Return [x, y] of the center of cell containing provided text 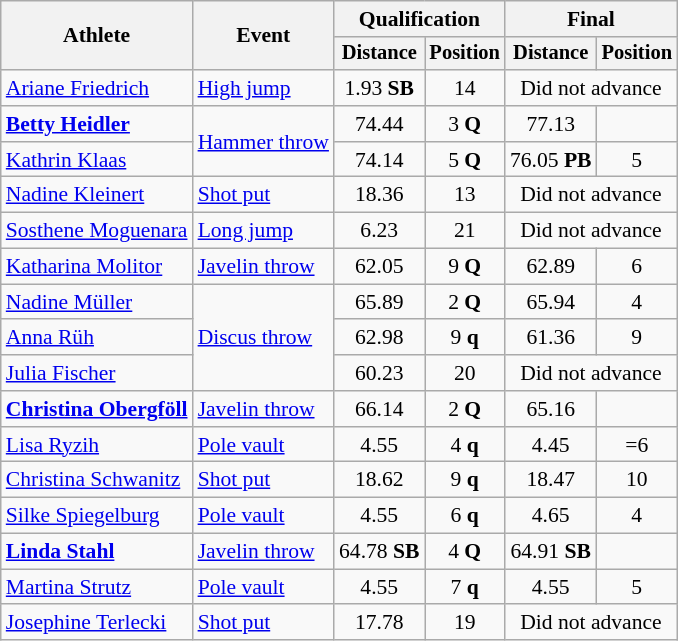
Event [264, 36]
Lisa Ryzih [97, 445]
74.44 [380, 124]
Ariane Friedrich [97, 88]
6 q [464, 516]
Christina Obergföll [97, 409]
65.94 [551, 302]
Katharina Molitor [97, 267]
Discus throw [264, 338]
18.36 [380, 195]
62.89 [551, 267]
4.65 [551, 516]
Athlete [97, 36]
Christina Schwanitz [97, 480]
Long jump [264, 231]
60.23 [380, 373]
1.93 SB [380, 88]
Julia Fischer [97, 373]
Kathrin Klaas [97, 160]
Martina Strutz [97, 587]
Betty Heidler [97, 124]
64.78 SB [380, 552]
65.89 [380, 302]
61.36 [551, 338]
20 [464, 373]
76.05 PB [551, 160]
Final [591, 19]
4 q [464, 445]
74.14 [380, 160]
18.62 [380, 480]
66.14 [380, 409]
Nadine Kleinert [97, 195]
Anna Rüh [97, 338]
Hammer throw [264, 142]
Qualification [420, 19]
7 q [464, 587]
13 [464, 195]
62.98 [380, 338]
5 Q [464, 160]
=6 [637, 445]
Josephine Terlecki [97, 623]
10 [637, 480]
64.91 SB [551, 552]
9 Q [464, 267]
77.13 [551, 124]
17.78 [380, 623]
21 [464, 231]
Silke Spiegelburg [97, 516]
Nadine Müller [97, 302]
9 [637, 338]
18.47 [551, 480]
High jump [264, 88]
6.23 [380, 231]
14 [464, 88]
19 [464, 623]
62.05 [380, 267]
3 Q [464, 124]
Linda Stahl [97, 552]
4.45 [551, 445]
65.16 [551, 409]
6 [637, 267]
4 Q [464, 552]
Sosthene Moguenara [97, 231]
